Search for the cell housing the specified text and yield its [x, y] center coordinate. 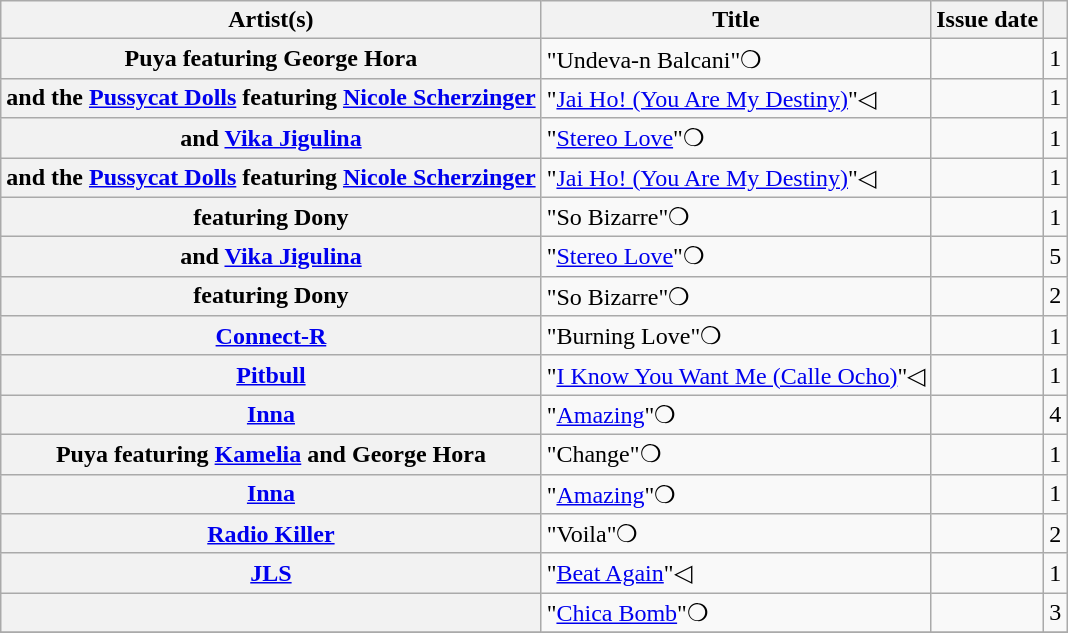
Artist(s) [271, 20]
Puya featuring George Hora [271, 59]
Issue date [988, 20]
Radio Killer [271, 534]
"Undeva-n Balcani"❍ [736, 59]
Pitbull [271, 375]
"Burning Love"❍ [736, 336]
"Beat Again"◁ [736, 573]
Connect-R [271, 336]
3 [1056, 613]
5 [1056, 257]
JLS [271, 573]
"Chica Bomb"❍ [736, 613]
Puya featuring Kamelia and George Hora [271, 454]
"Change"❍ [736, 454]
"Voila"❍ [736, 534]
"I Know You Want Me (Calle Ocho)"◁ [736, 375]
4 [1056, 415]
Title [736, 20]
